Scan for the cell matching the given text and deliver its [X, Y] coordinate at center. 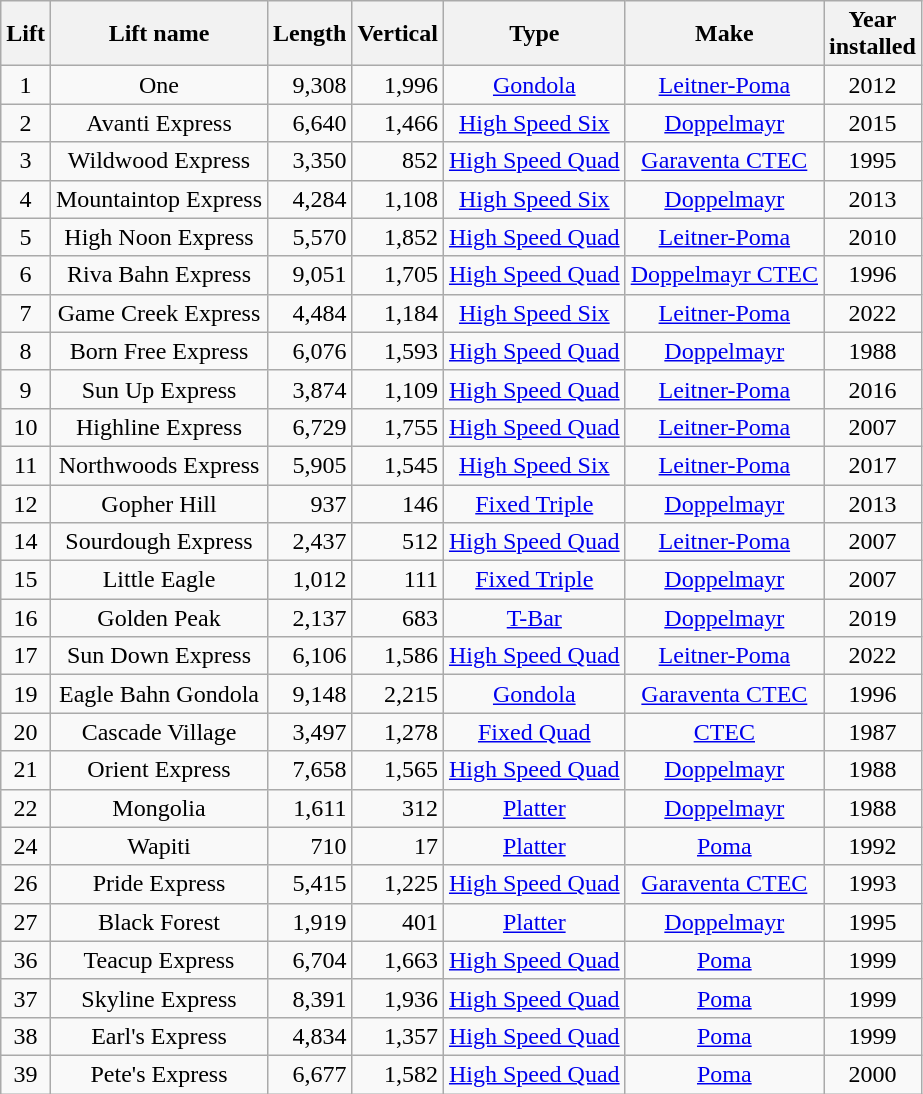
6,677 [310, 1074]
Fixed Quad [534, 732]
3,874 [310, 389]
9,308 [310, 85]
7 [26, 313]
6,076 [310, 351]
1,611 [310, 808]
1993 [873, 884]
1,565 [398, 770]
1,936 [398, 998]
Northwoods Express [158, 465]
2000 [873, 1074]
Doppelmayr CTEC [724, 275]
CTEC [724, 732]
Make [724, 34]
6,704 [310, 960]
Sun Up Express [158, 389]
5 [26, 237]
Wildwood Express [158, 161]
1,012 [310, 580]
6 [26, 275]
Riva Bahn Express [158, 275]
2010 [873, 237]
38 [26, 1036]
19 [26, 694]
2019 [873, 618]
Gopher Hill [158, 503]
2015 [873, 123]
T-Bar [534, 618]
1,996 [398, 85]
8,391 [310, 998]
Black Forest [158, 922]
4,284 [310, 199]
37 [26, 998]
14 [26, 542]
39 [26, 1074]
1,184 [398, 313]
High Noon Express [158, 237]
Vertical [398, 34]
Highline Express [158, 427]
1,919 [310, 922]
One [158, 85]
Eagle Bahn Gondola [158, 694]
Lift [26, 34]
852 [398, 161]
5,570 [310, 237]
2 [26, 123]
1,852 [398, 237]
6,640 [310, 123]
Born Free Express [158, 351]
2,137 [310, 618]
Cascade Village [158, 732]
Mountaintop Express [158, 199]
Sourdough Express [158, 542]
Skyline Express [158, 998]
7,658 [310, 770]
24 [26, 846]
111 [398, 580]
1,109 [398, 389]
2017 [873, 465]
5,415 [310, 884]
710 [310, 846]
2,437 [310, 542]
4,834 [310, 1036]
401 [398, 922]
6,729 [310, 427]
512 [398, 542]
20 [26, 732]
1,586 [398, 656]
27 [26, 922]
15 [26, 580]
9,148 [310, 694]
Teacup Express [158, 960]
1,663 [398, 960]
1,545 [398, 465]
12 [26, 503]
9 [26, 389]
312 [398, 808]
1,593 [398, 351]
9,051 [310, 275]
Length [310, 34]
Yearinstalled [873, 34]
22 [26, 808]
10 [26, 427]
Game Creek Express [158, 313]
1,108 [398, 199]
16 [26, 618]
2012 [873, 85]
Earl's Express [158, 1036]
Avanti Express [158, 123]
5,905 [310, 465]
2,215 [398, 694]
1,225 [398, 884]
1,755 [398, 427]
3 [26, 161]
1,705 [398, 275]
3,497 [310, 732]
Little Eagle [158, 580]
1,466 [398, 123]
4 [26, 199]
1,582 [398, 1074]
146 [398, 503]
Golden Peak [158, 618]
Wapiti [158, 846]
Type [534, 34]
26 [26, 884]
21 [26, 770]
8 [26, 351]
4,484 [310, 313]
2016 [873, 389]
Sun Down Express [158, 656]
11 [26, 465]
1992 [873, 846]
6,106 [310, 656]
Pride Express [158, 884]
Pete's Express [158, 1074]
1 [26, 85]
1,278 [398, 732]
937 [310, 503]
Lift name [158, 34]
683 [398, 618]
Mongolia [158, 808]
1987 [873, 732]
Orient Express [158, 770]
1,357 [398, 1036]
3,350 [310, 161]
36 [26, 960]
